Locate the cell with the specified text and output its (x, y) center coordinate. 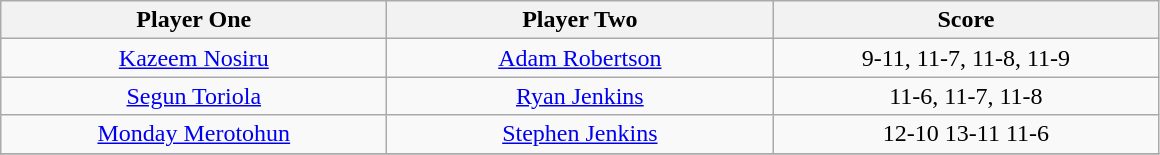
12-10 13-11 11-6 (966, 134)
Ryan Jenkins (580, 96)
Kazeem Nosiru (194, 58)
11-6, 11-7, 11-8 (966, 96)
Adam Robertson (580, 58)
Segun Toriola (194, 96)
Monday Merotohun (194, 134)
9-11, 11-7, 11-8, 11-9 (966, 58)
Stephen Jenkins (580, 134)
Player Two (580, 20)
Player One (194, 20)
Score (966, 20)
